Return the (X, Y) coordinate for the center point of the cell that contains the specified text.  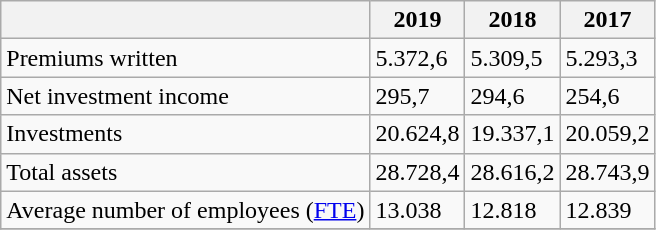
Net investment income (186, 96)
295,7 (418, 96)
12.839 (608, 210)
Total assets (186, 172)
5.293,3 (608, 58)
5.372,6 (418, 58)
28.728,4 (418, 172)
13.038 (418, 210)
294,6 (512, 96)
Premiums written (186, 58)
Investments (186, 134)
19.337,1 (512, 134)
20.059,2 (608, 134)
20.624,8 (418, 134)
2019 (418, 20)
5.309,5 (512, 58)
12.818 (512, 210)
2018 (512, 20)
254,6 (608, 96)
Average number of employees (FTE) (186, 210)
2017 (608, 20)
28.616,2 (512, 172)
28.743,9 (608, 172)
